Output the (X, Y) coordinate of the center of the cell containing the given text.  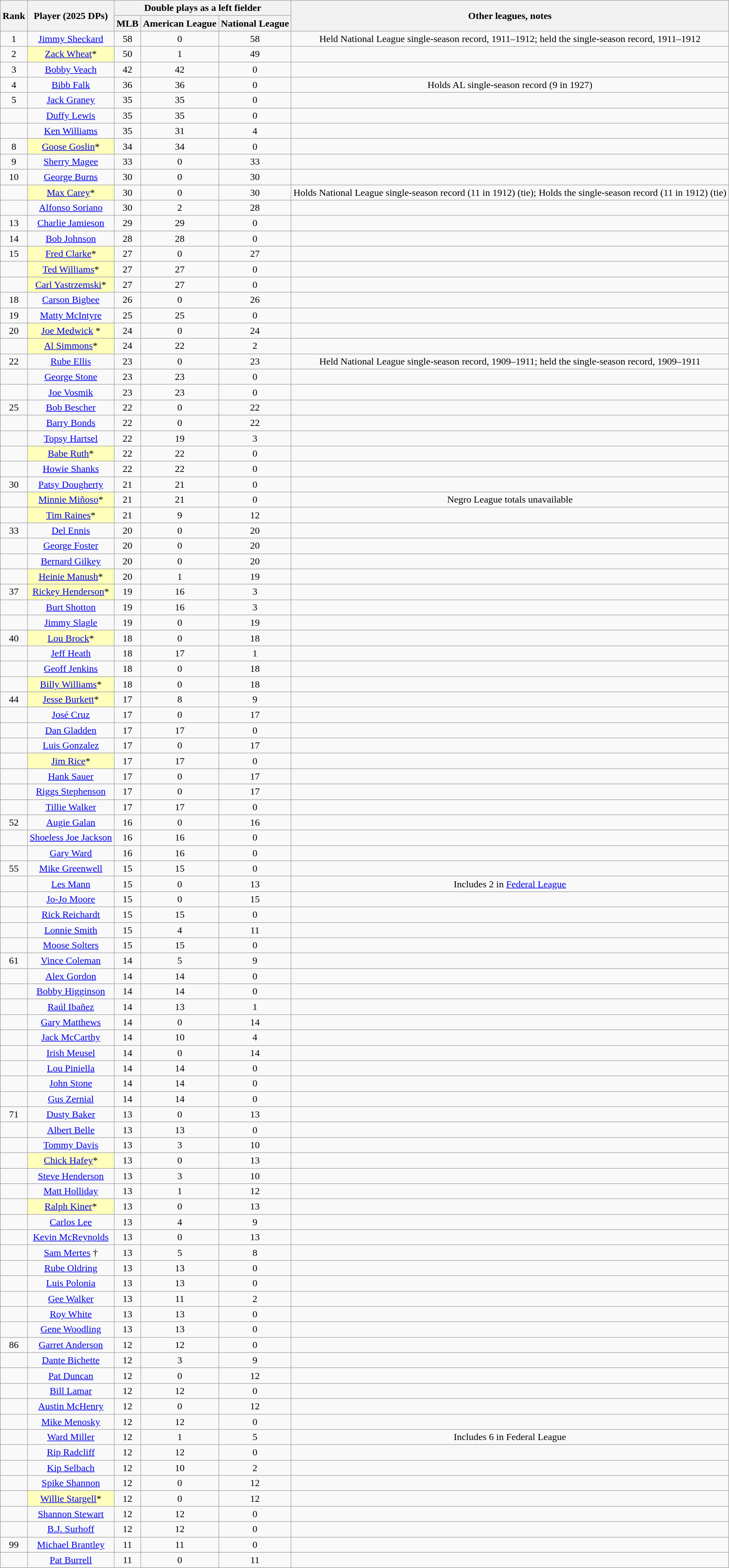
Al Simmons* (71, 346)
Steve Henderson (71, 1176)
Carson Bigbee (71, 300)
40 (14, 638)
Sam Mertes † (71, 1253)
Matt Holliday (71, 1191)
Joe Vosmik (71, 392)
Dante Bichette (71, 1360)
Duffy Lewis (71, 115)
Carl Yastrzemski* (71, 285)
José Cruz (71, 715)
37 (14, 592)
Tillie Walker (71, 807)
Zack Wheat* (71, 54)
31 (180, 131)
Ralph Kiner* (71, 1207)
Carlos Lee (71, 1222)
Ken Williams (71, 131)
Ted Williams* (71, 269)
Michael Brantley (71, 1545)
Jo-Jo Moore (71, 899)
MLB (128, 23)
Held National League single-season record, 1909–1911; held the single-season record, 1909–1911 (510, 361)
Minnie Miñoso* (71, 500)
Moose Solters (71, 945)
Includes 6 in Federal League (510, 1437)
George Foster (71, 546)
Mike Greenwell (71, 868)
Willie Stargell* (71, 1499)
Ward Miller (71, 1437)
Howie Shanks (71, 469)
Bill Lamar (71, 1391)
Gus Zernial (71, 1099)
Pat Burrell (71, 1560)
Sherry Magee (71, 161)
Rank (14, 16)
99 (14, 1545)
Double plays as a left fielder (203, 8)
61 (14, 961)
50 (128, 54)
Topsy Hartsel (71, 438)
Rube Ellis (71, 361)
Irish Meusel (71, 1053)
Gene Woodling (71, 1329)
49 (255, 54)
Tim Raines* (71, 515)
Matty McIntyre (71, 315)
Lou Piniella (71, 1068)
Holds National League single-season record (11 in 1912) (tie); Holds the single-season record (11 in 1912) (tie) (510, 193)
Holds AL single-season record (9 in 1927) (510, 85)
Charlie Jamieson (71, 223)
Bob Bescher (71, 407)
Bobby Higginson (71, 992)
Les Mann (71, 884)
Kip Selbach (71, 1468)
Rube Oldring (71, 1268)
Goose Goslin* (71, 146)
Rickey Henderson* (71, 592)
Alex Gordon (71, 976)
Roy White (71, 1314)
Negro League totals unavailable (510, 500)
Held National League single-season record, 1911–1912; held the single-season record, 1911–1912 (510, 39)
Jim Rice* (71, 761)
Raúl Ibañez (71, 1007)
Bob Johnson (71, 239)
52 (14, 822)
Babe Ruth* (71, 454)
Luis Gonzalez (71, 746)
Jack McCarthy (71, 1038)
Other leagues, notes (510, 16)
Kevin McReynolds (71, 1237)
Hank Sauer (71, 776)
Fred Clarke* (71, 254)
Bernard Gilkey (71, 561)
B.J. Surhoff (71, 1529)
Alfonso Soriano (71, 208)
Lou Brock* (71, 638)
Jesse Burkett* (71, 700)
Vince Coleman (71, 961)
Mike Menosky (71, 1421)
National League (255, 23)
Dan Gladden (71, 730)
Bibb Falk (71, 85)
Patsy Dougherty (71, 484)
Luis Polonia (71, 1283)
Geoff Jenkins (71, 669)
71 (14, 1114)
Player (2025 DPs) (71, 16)
86 (14, 1345)
Lonnie Smith (71, 930)
Billy Williams* (71, 684)
Augie Galan (71, 822)
Jack Graney (71, 100)
Gee Walker (71, 1299)
Spike Shannon (71, 1483)
Bobby Veach (71, 69)
Jimmy Sheckard (71, 39)
American League (180, 23)
Rick Reichardt (71, 914)
Burt Shotton (71, 607)
Del Ennis (71, 530)
44 (14, 700)
Garret Anderson (71, 1345)
Rip Radcliff (71, 1453)
Austin McHenry (71, 1406)
Chick Hafey* (71, 1160)
Gary Matthews (71, 1022)
Joe Medwick * (71, 331)
Shannon Stewart (71, 1514)
Jeff Heath (71, 653)
Pat Duncan (71, 1375)
George Burns (71, 177)
55 (14, 868)
Heinie Manush* (71, 576)
Albert Belle (71, 1130)
Barry Bonds (71, 423)
Includes 2 in Federal League (510, 884)
Riggs Stephenson (71, 792)
Shoeless Joe Jackson (71, 838)
Tommy Davis (71, 1145)
George Stone (71, 377)
Dusty Baker (71, 1114)
Max Carey* (71, 193)
Jimmy Slagle (71, 623)
John Stone (71, 1084)
Gary Ward (71, 853)
